Output the [x, y] coordinate of the center of the cell containing the given text.  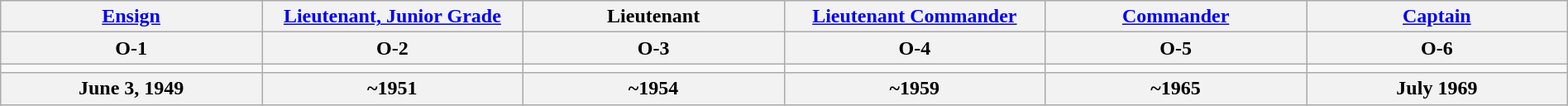
~1965 [1176, 89]
Captain [1437, 17]
O-2 [392, 48]
~1951 [392, 89]
Lieutenant Commander [915, 17]
Lieutenant, Junior Grade [392, 17]
O-4 [915, 48]
~1959 [915, 89]
July 1969 [1437, 89]
~1954 [653, 89]
Commander [1176, 17]
O-1 [131, 48]
O-3 [653, 48]
June 3, 1949 [131, 89]
Lieutenant [653, 17]
O-6 [1437, 48]
Ensign [131, 17]
O-5 [1176, 48]
